Scan for the cell matching the given text and deliver its (x, y) coordinate at center. 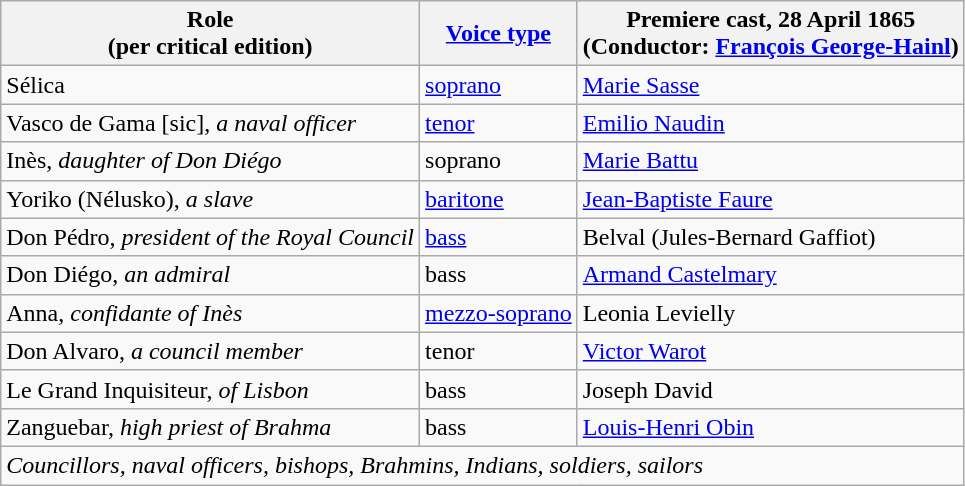
Belval (Jules-Bernard Gaffiot) (770, 237)
Councillors, naval officers, bishops, Brahmins, Indians, soldiers, sailors (482, 465)
Inès, daughter of Don Diégo (210, 161)
Vasco de Gama [sic], a naval officer (210, 123)
Louis-Henri Obin (770, 427)
Don Diégo, an admiral (210, 275)
Role(per critical edition) (210, 34)
Anna, confidante of Inès (210, 313)
Victor Warot (770, 351)
Voice type (499, 34)
Marie Battu (770, 161)
mezzo-soprano (499, 313)
Don Pédro, president of the Royal Council (210, 237)
Yoriko (Nélusko), a slave (210, 199)
Jean-Baptiste Faure (770, 199)
Emilio Naudin (770, 123)
Leonia Levielly (770, 313)
Armand Castelmary (770, 275)
Sélica (210, 85)
Premiere cast, 28 April 1865(Conductor: François George-Hainl) (770, 34)
Marie Sasse (770, 85)
Joseph David (770, 389)
Don Alvaro, a council member (210, 351)
Le Grand Inquisiteur, of Lisbon (210, 389)
Zanguebar, high priest of Brahma (210, 427)
baritone (499, 199)
